From the cell containing the given text, extract its center point as (x, y) coordinate. 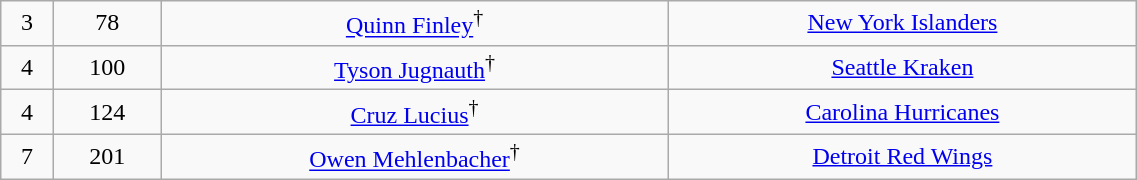
Detroit Red Wings (902, 156)
Owen Mehlenbacher† (414, 156)
100 (107, 68)
Cruz Lucius† (414, 112)
Carolina Hurricanes (902, 112)
78 (107, 24)
Seattle Kraken (902, 68)
New York Islanders (902, 24)
7 (28, 156)
Tyson Jugnauth† (414, 68)
3 (28, 24)
Quinn Finley† (414, 24)
201 (107, 156)
124 (107, 112)
